Pinpoint the cell where the given text exists, returning its [x, y] midpoint coordinate. 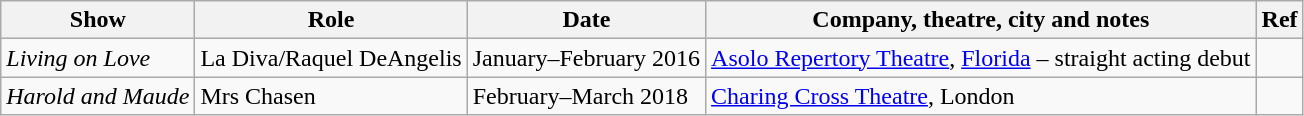
Harold and Maude [98, 96]
Date [586, 20]
Living on Love [98, 58]
Charing Cross Theatre, London [981, 96]
February–March 2018 [586, 96]
Asolo Repertory Theatre, Florida – straight acting debut [981, 58]
Mrs Chasen [331, 96]
Role [331, 20]
Show [98, 20]
La Diva/Raquel DeAngelis [331, 58]
Company, theatre, city and notes [981, 20]
Ref [1280, 20]
January–February 2016 [586, 58]
